Determine the (X, Y) coordinate at the center of the cell enclosing the given text.  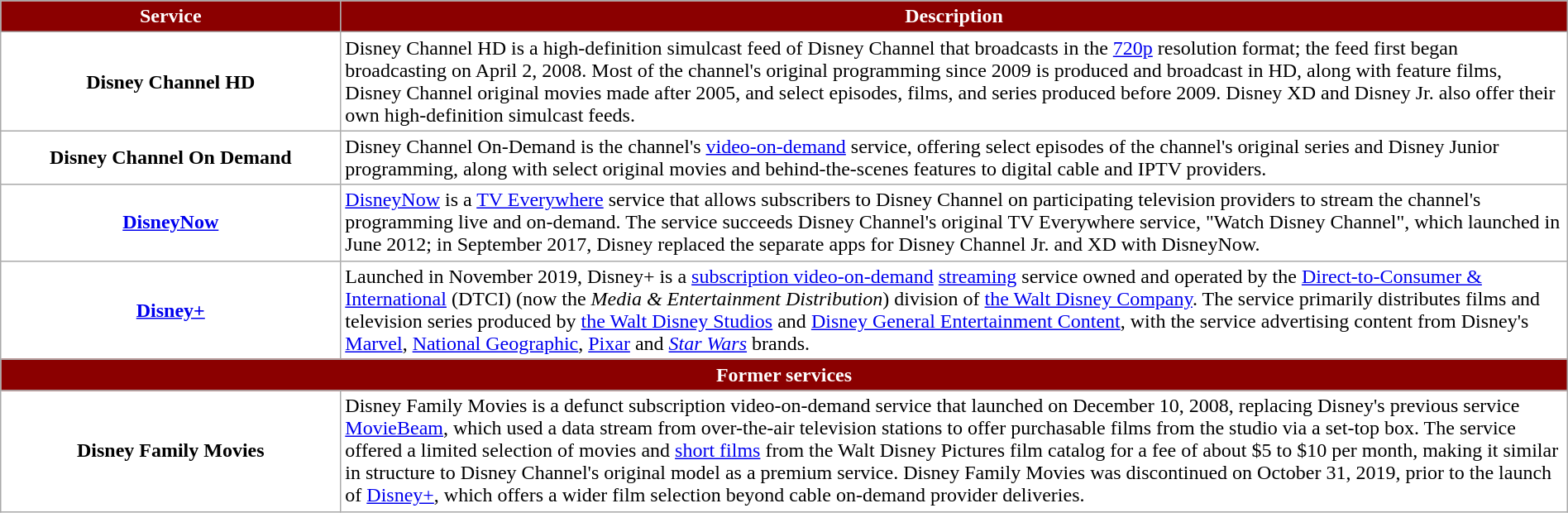
Former services (784, 375)
Description (954, 17)
Disney Channel HD (170, 81)
Disney+ (170, 309)
DisneyNow (170, 223)
Service (170, 17)
Disney Channel On Demand (170, 157)
Disney Family Movies (170, 451)
